Extract the (x, y) coordinate from the center of the cell holding the provided text.  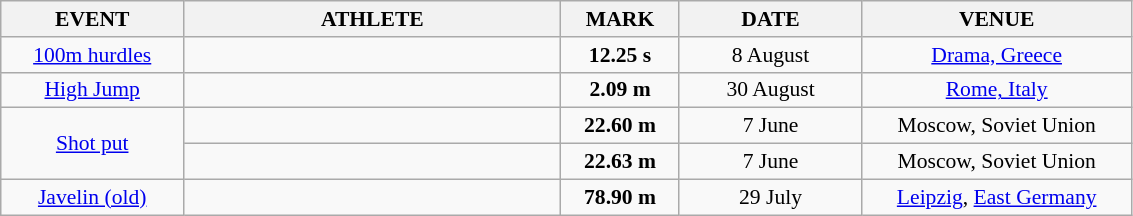
29 July (770, 197)
100m hurdles (92, 55)
22.60 m (620, 126)
30 August (770, 90)
Rome, Italy (996, 90)
22.63 m (620, 162)
High Jump (92, 90)
VENUE (996, 19)
Shot put (92, 144)
2.09 m (620, 90)
12.25 s (620, 55)
78.90 m (620, 197)
8 August (770, 55)
ATHLETE (372, 19)
Leipzig, East Germany (996, 197)
Javelin (old) (92, 197)
EVENT (92, 19)
MARK (620, 19)
Drama, Greece (996, 55)
DATE (770, 19)
